From the cell containing the given text, extract its center point as [X, Y] coordinate. 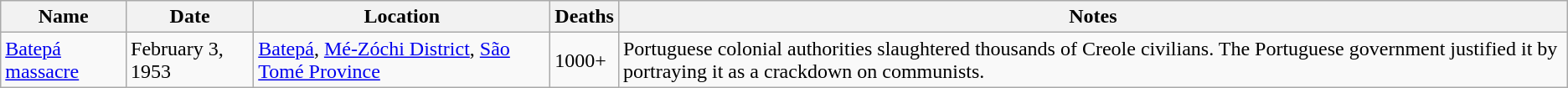
February 3, 1953 [190, 60]
Deaths [585, 17]
Date [190, 17]
Location [402, 17]
Batepá, Mé-Zóchi District, São Tomé Province [402, 60]
Notes [1092, 17]
Batepá massacre [64, 60]
Name [64, 17]
1000+ [585, 60]
